Capture the cell that displays the provided text and extract its [x, y] central coordinate. 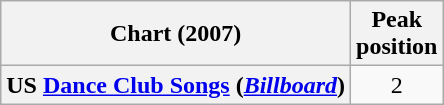
2 [397, 85]
Chart (2007) [176, 34]
Peakposition [397, 34]
US Dance Club Songs (Billboard) [176, 85]
